Detect which cell encompasses the target text, then output its (x, y) center coordinate. 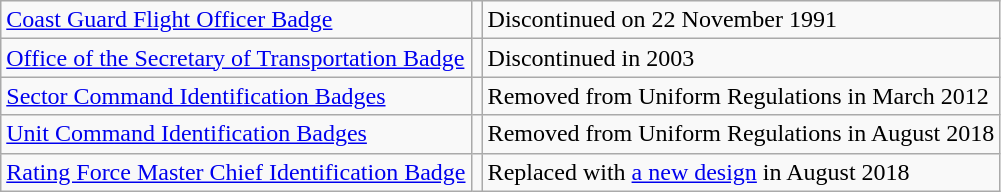
Removed from Uniform Regulations in August 2018 (741, 134)
Unit Command Identification Badges (236, 134)
Replaced with a new design in August 2018 (741, 172)
Coast Guard Flight Officer Badge (236, 20)
Discontinued in 2003 (741, 58)
Discontinued on 22 November 1991 (741, 20)
Rating Force Master Chief Identification Badge (236, 172)
Office of the Secretary of Transportation Badge (236, 58)
Removed from Uniform Regulations in March 2012 (741, 96)
Sector Command Identification Badges (236, 96)
